Scan for the cell matching the given text and deliver its (x, y) coordinate at center. 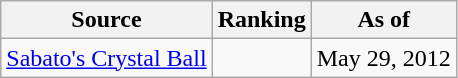
Source (106, 20)
Sabato's Crystal Ball (106, 58)
As of (384, 20)
Ranking (262, 20)
May 29, 2012 (384, 58)
